Return [X, Y] of the center of cell containing provided text 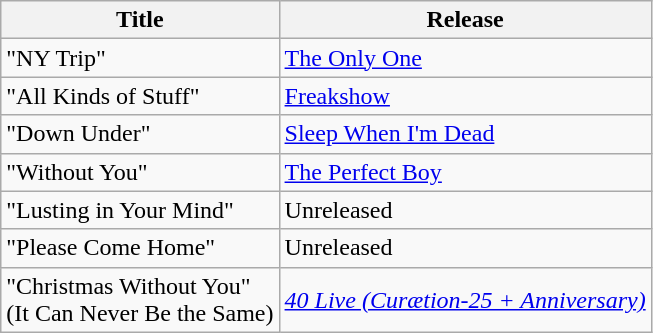
Release [465, 20]
Sleep When I'm Dead [465, 134]
"Down Under" [140, 134]
"Christmas Without You"(It Can Never Be the Same) [140, 300]
"Lusting in Your Mind" [140, 210]
"Please Come Home" [140, 248]
"Without You" [140, 172]
40 Live (Curætion-25 + Anniversary) [465, 300]
"NY Trip" [140, 58]
Freakshow [465, 96]
"All Kinds of Stuff" [140, 96]
The Perfect Boy [465, 172]
The Only One [465, 58]
Title [140, 20]
